Return (X, Y) of the center of cell containing provided text 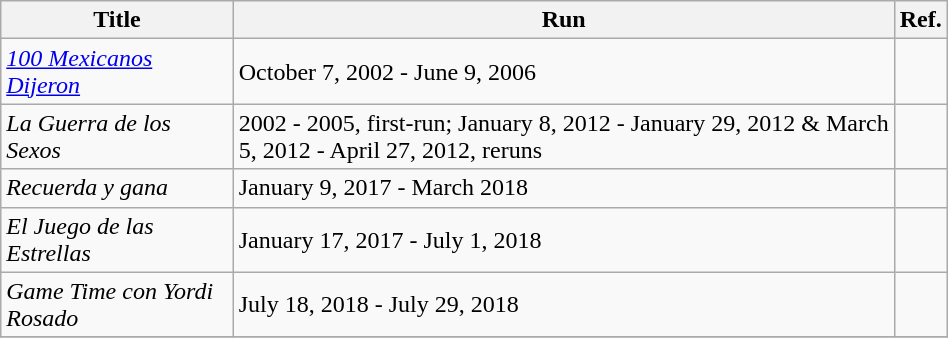
July 18, 2018 - July 29, 2018 (564, 304)
January 9, 2017 - March 2018 (564, 188)
100 Mexicanos Dijeron (117, 72)
January 17, 2017 - July 1, 2018 (564, 240)
Title (117, 20)
Game Time con Yordi Rosado (117, 304)
October 7, 2002 - June 9, 2006 (564, 72)
Recuerda y gana (117, 188)
Ref. (920, 20)
Run (564, 20)
El Juego de las Estrellas (117, 240)
2002 - 2005, first-run; January 8, 2012 - January 29, 2012 & March 5, 2012 - April 27, 2012, reruns (564, 136)
La Guerra de los Sexos (117, 136)
